Detect which cell encompasses the target text, then output its (x, y) center coordinate. 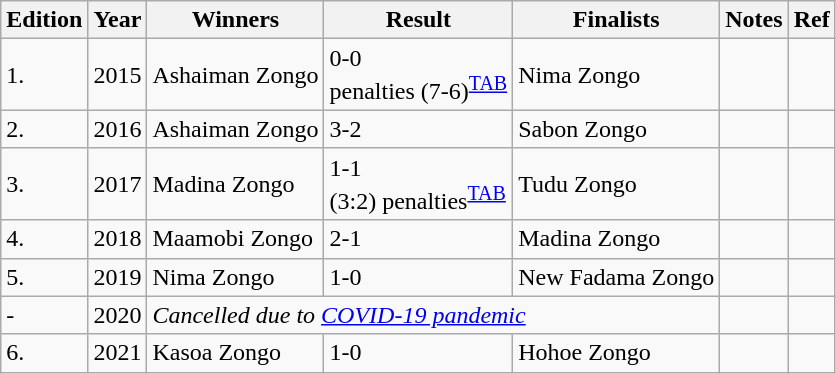
Tudu Zongo (616, 184)
Winners (236, 20)
2020 (118, 315)
Cancelled due to COVID-19 pandemic (434, 315)
2018 (118, 239)
- (44, 315)
Edition (44, 20)
New Fadama Zongo (616, 277)
2. (44, 129)
Hohoe Zongo (616, 353)
2019 (118, 277)
Finalists (616, 20)
2-1 (418, 239)
Ref (812, 20)
1. (44, 75)
4. (44, 239)
5. (44, 277)
3. (44, 184)
Result (418, 20)
1-1(3:2) penaltiesTAB (418, 184)
6. (44, 353)
Maamobi Zongo (236, 239)
0-0penalties (7-6)TAB (418, 75)
Sabon Zongo (616, 129)
3-2 (418, 129)
2017 (118, 184)
Kasoa Zongo (236, 353)
2021 (118, 353)
Notes (754, 20)
Year (118, 20)
2015 (118, 75)
2016 (118, 129)
